Output the [X, Y] coordinate of the center of the cell containing the given text.  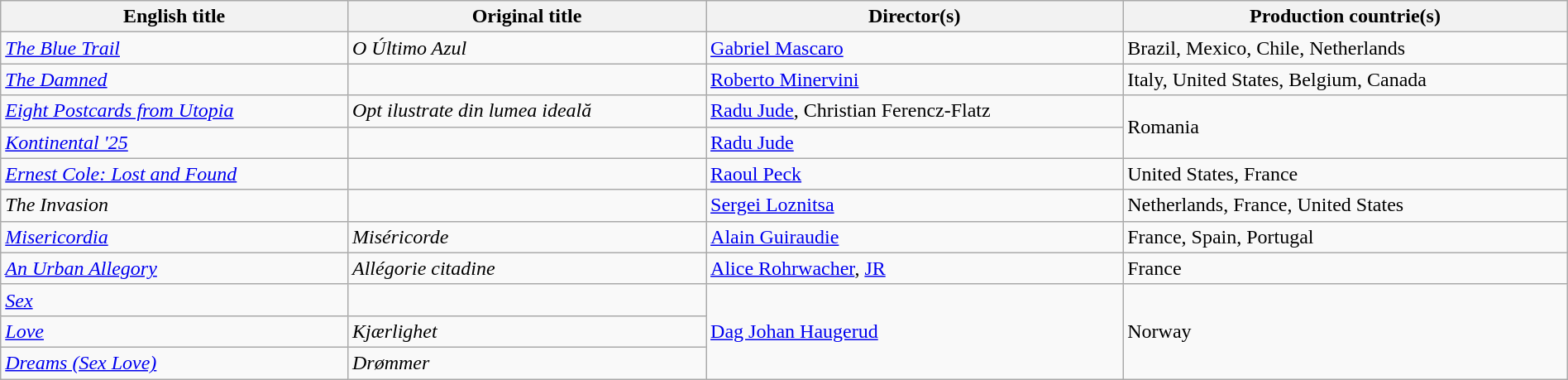
Italy, United States, Belgium, Canada [1346, 79]
The Invasion [174, 205]
Dag Johan Haugerud [915, 331]
Alice Rohrwacher, JR [915, 268]
France [1346, 268]
France, Spain, Portugal [1346, 237]
Norway [1346, 331]
Gabriel Mascaro [915, 48]
Eight Postcards from Utopia [174, 111]
Director(s) [915, 17]
Original title [526, 17]
Misericordia [174, 237]
Ernest Cole: Lost and Found [174, 174]
Brazil, Mexico, Chile, Netherlands [1346, 48]
Kontinental '25 [174, 142]
English title [174, 17]
Miséricorde [526, 237]
Allégorie citadine [526, 268]
Sex [174, 300]
Production countrie(s) [1346, 17]
Radu Jude [915, 142]
Opt ilustrate din lumea ideală [526, 111]
Love [174, 331]
O Último Azul [526, 48]
The Blue Trail [174, 48]
Dreams (Sex Love) [174, 363]
Romania [1346, 127]
Drømmer [526, 363]
The Damned [174, 79]
Roberto Minervini [915, 79]
Sergei Loznitsa [915, 205]
Netherlands, France, United States [1346, 205]
Alain Guiraudie [915, 237]
United States, France [1346, 174]
An Urban Allegory [174, 268]
Raoul Peck [915, 174]
Kjærlighet [526, 331]
Radu Jude, Christian Ferencz-Flatz [915, 111]
